Determine the [X, Y] coordinate at the center of the cell enclosing the given text.  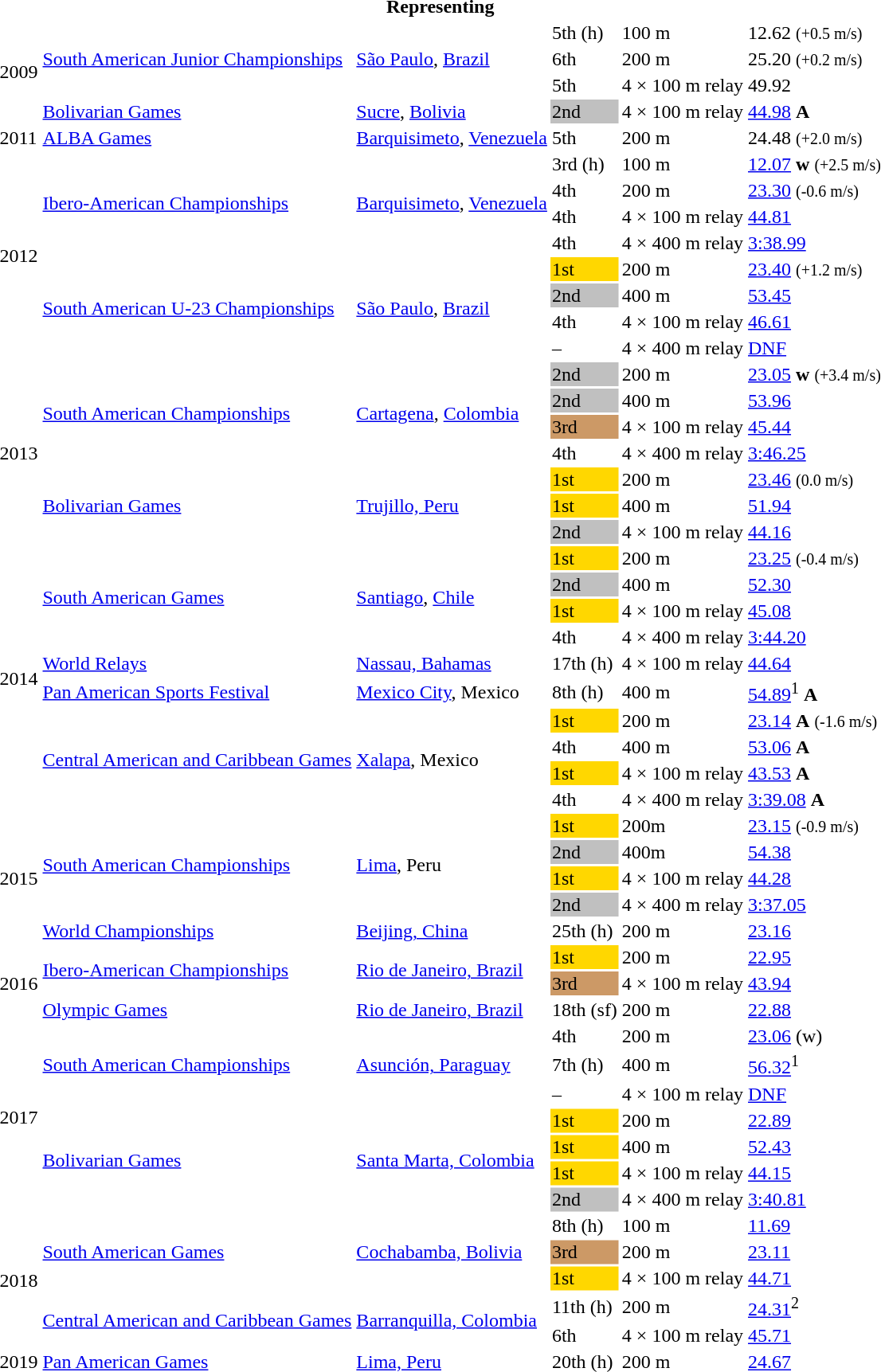
Asunción, Paraguay [452, 1065]
7th (h) [585, 1065]
Cochabamba, Bolivia [452, 1252]
ALBA Games [198, 138]
200m [682, 826]
18th (sf) [585, 1010]
Beijing, China [452, 931]
11th (h) [585, 1307]
Cartagena, Colombia [452, 414]
Trujillo, Peru [452, 506]
Nassau, Bahamas [452, 663]
Pan American Sports Festival [198, 692]
3rd (h) [585, 164]
Lima, Peru [452, 865]
Mexico City, Mexico [452, 692]
Barranquilla, Colombia [452, 1320]
400m [682, 852]
South American Junior Championships [198, 59]
5th (h) [585, 33]
Olympic Games [198, 1010]
South American U-23 Championships [198, 309]
Sucre, Bolivia [452, 111]
Santiago, Chile [452, 597]
Santa Marta, Colombia [452, 1159]
17th (h) [585, 663]
25th (h) [585, 931]
Xalapa, Mexico [452, 760]
World Championships [198, 931]
World Relays [198, 663]
